From the cell containing the given text, extract its center point as (X, Y) coordinate. 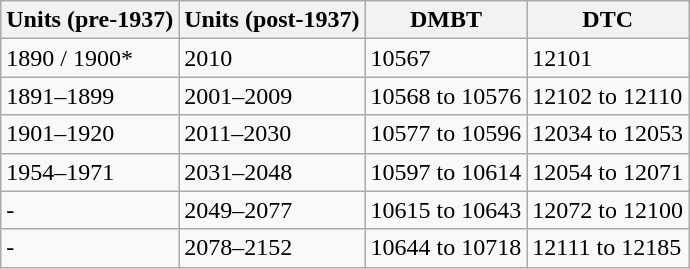
12102 to 12110 (608, 96)
2011–2030 (272, 134)
2049–2077 (272, 210)
2001–2009 (272, 96)
12034 to 12053 (608, 134)
DTC (608, 20)
12101 (608, 58)
12054 to 12071 (608, 172)
Units (post-1937) (272, 20)
12072 to 12100 (608, 210)
2078–2152 (272, 248)
1954–1971 (90, 172)
12111 to 12185 (608, 248)
10597 to 10614 (446, 172)
10577 to 10596 (446, 134)
2010 (272, 58)
10568 to 10576 (446, 96)
Units (pre-1937) (90, 20)
10644 to 10718 (446, 248)
2031–2048 (272, 172)
1901–1920 (90, 134)
1891–1899 (90, 96)
10615 to 10643 (446, 210)
10567 (446, 58)
1890 / 1900* (90, 58)
DMBT (446, 20)
